Return the (x, y) coordinate for the center point of the cell that contains the specified text.  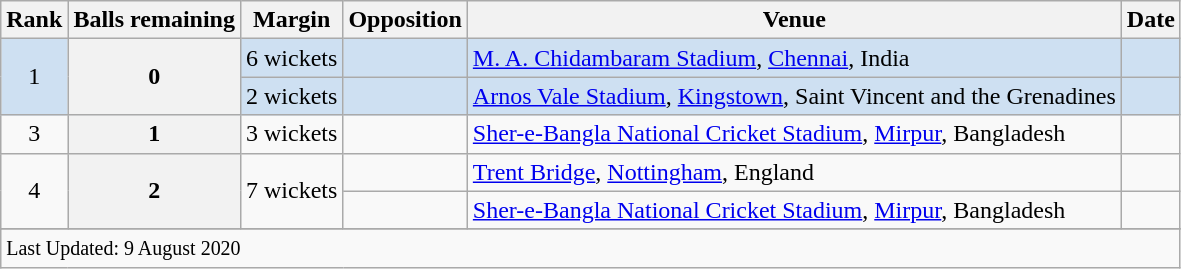
M. A. Chidambaram Stadium, Chennai, India (794, 58)
2 wickets (291, 96)
Arnos Vale Stadium, Kingstown, Saint Vincent and the Grenadines (794, 96)
Date (1150, 20)
Rank (34, 20)
Balls remaining (154, 20)
4 (34, 191)
0 (154, 77)
Last Updated: 9 August 2020 (591, 248)
2 (154, 191)
3 (34, 134)
3 wickets (291, 134)
6 wickets (291, 58)
Trent Bridge, Nottingham, England (794, 172)
Opposition (405, 20)
Margin (291, 20)
Venue (794, 20)
7 wickets (291, 191)
